Extract the [x, y] coordinate from the center of the cell holding the provided text.  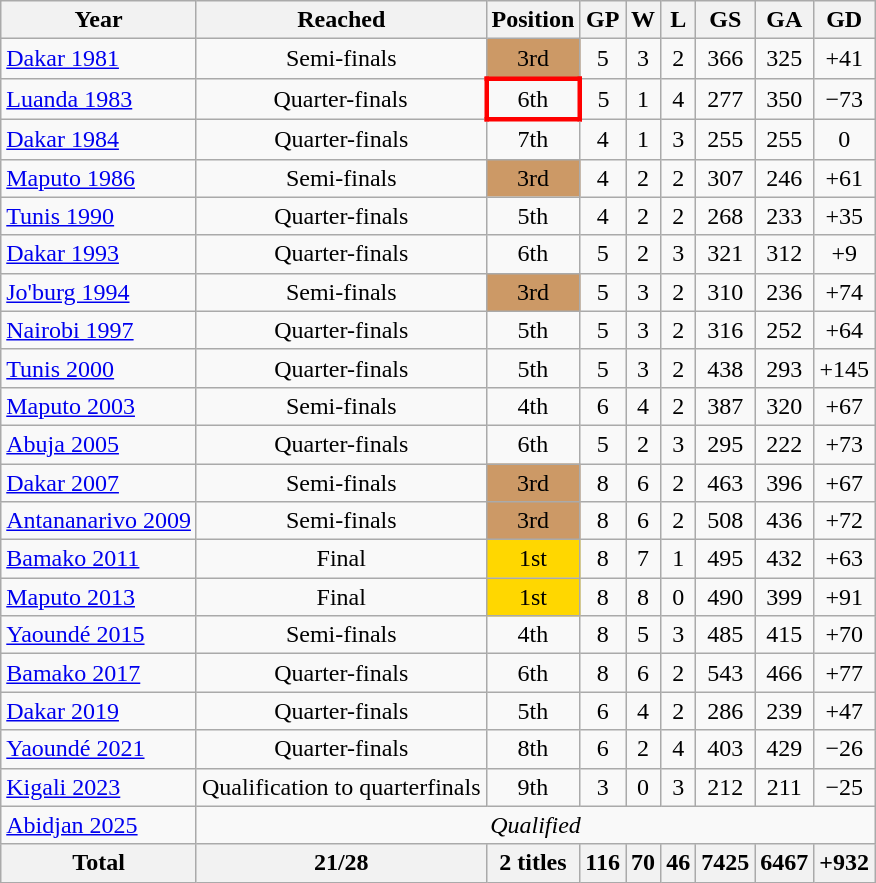
293 [784, 368]
438 [726, 368]
Maputo 1986 [99, 178]
495 [726, 559]
543 [726, 673]
Tunis 2000 [99, 368]
246 [784, 178]
Abidjan 2025 [99, 825]
436 [784, 521]
7425 [726, 863]
316 [726, 330]
6467 [784, 863]
Maputo 2013 [99, 597]
Jo'burg 1994 [99, 292]
508 [726, 521]
Position [533, 20]
Dakar 1984 [99, 139]
7 [644, 559]
396 [784, 483]
GA [784, 20]
Abuja 2005 [99, 444]
Maputo 2003 [99, 406]
GS [726, 20]
+61 [844, 178]
+35 [844, 216]
463 [726, 483]
+41 [844, 59]
+70 [844, 635]
+73 [844, 444]
Dakar 1993 [99, 254]
212 [726, 787]
+74 [844, 292]
366 [726, 59]
403 [726, 749]
277 [726, 98]
236 [784, 292]
Antananarivo 2009 [99, 521]
Yaoundé 2021 [99, 749]
252 [784, 330]
320 [784, 406]
415 [784, 635]
Qualification to quarterfinals [341, 787]
432 [784, 559]
+91 [844, 597]
46 [678, 863]
−26 [844, 749]
325 [784, 59]
Nairobi 1997 [99, 330]
Bamako 2017 [99, 673]
429 [784, 749]
222 [784, 444]
Dakar 2007 [99, 483]
310 [726, 292]
7th [533, 139]
295 [726, 444]
+77 [844, 673]
Luanda 1983 [99, 98]
233 [784, 216]
Dakar 2019 [99, 711]
Tunis 1990 [99, 216]
−73 [844, 98]
8th [533, 749]
L [678, 20]
268 [726, 216]
399 [784, 597]
211 [784, 787]
−25 [844, 787]
+64 [844, 330]
GP [603, 20]
9th [533, 787]
Bamako 2011 [99, 559]
+9 [844, 254]
490 [726, 597]
Year [99, 20]
GD [844, 20]
Yaoundé 2015 [99, 635]
350 [784, 98]
387 [726, 406]
321 [726, 254]
466 [784, 673]
485 [726, 635]
116 [603, 863]
Total [99, 863]
286 [726, 711]
Reached [341, 20]
Dakar 1981 [99, 59]
21/28 [341, 863]
+932 [844, 863]
W [644, 20]
+145 [844, 368]
Qualified [535, 825]
+63 [844, 559]
+47 [844, 711]
70 [644, 863]
239 [784, 711]
Kigali 2023 [99, 787]
307 [726, 178]
+72 [844, 521]
2 titles [533, 863]
312 [784, 254]
